Search for the cell housing the specified text and yield its (X, Y) center coordinate. 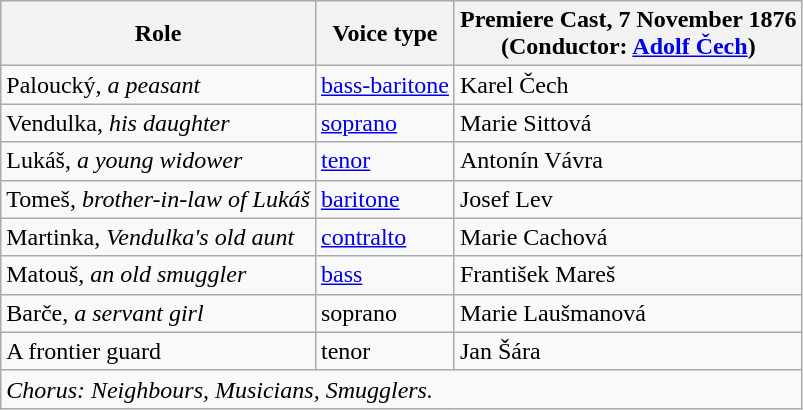
Karel Čech (628, 85)
baritone (384, 199)
Josef Lev (628, 199)
bass-baritone (384, 85)
Barče, a servant girl (158, 313)
Martinka, Vendulka's old aunt (158, 237)
Voice type (384, 34)
Marie Laušmanová (628, 313)
Tomeš, brother-in-law of Lukáš (158, 199)
Lukáš, a young widower (158, 161)
bass (384, 275)
Antonín Vávra (628, 161)
Jan Šára (628, 351)
A frontier guard (158, 351)
Marie Cachová (628, 237)
Vendulka, his daughter (158, 123)
Paloucký, a peasant (158, 85)
František Mareš (628, 275)
Role (158, 34)
Matouš, an old smuggler (158, 275)
Chorus: Neighbours, Musicians, Smugglers. (402, 389)
Marie Sittová (628, 123)
Premiere Cast, 7 November 1876(Conductor: Adolf Čech) (628, 34)
contralto (384, 237)
